For the text-containing cell, return its midpoint in (x, y) coordinate format. 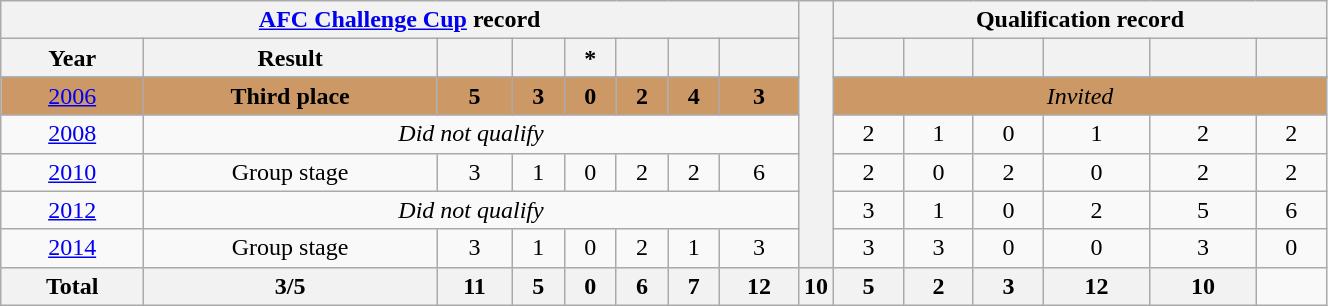
2012 (72, 210)
AFC Challenge Cup record (400, 20)
Qualification record (1080, 20)
Year (72, 58)
3/5 (290, 286)
Result (290, 58)
Third place (290, 96)
7 (694, 286)
2006 (72, 96)
Total (72, 286)
* (590, 58)
2010 (72, 172)
4 (694, 96)
11 (475, 286)
Invited (1080, 96)
2008 (72, 134)
2014 (72, 248)
